Locate the cell with the specified text and output its (x, y) center coordinate. 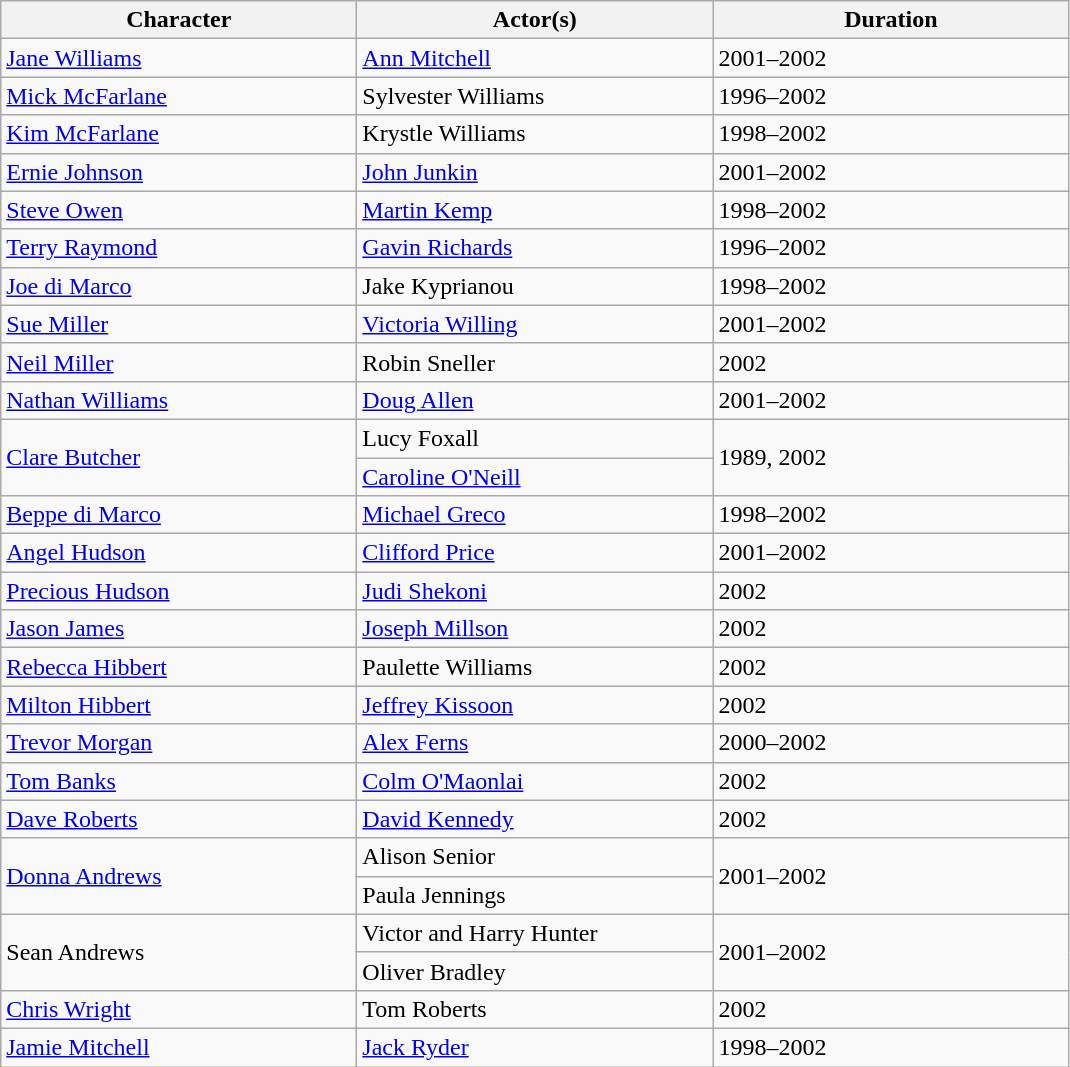
Jason James (179, 629)
Paula Jennings (535, 895)
Ann Mitchell (535, 58)
Jane Williams (179, 58)
Paulette Williams (535, 667)
Clare Butcher (179, 457)
2000–2002 (891, 743)
Jeffrey Kissoon (535, 705)
Michael Greco (535, 515)
Alex Ferns (535, 743)
Gavin Richards (535, 248)
Krystle Williams (535, 134)
Trevor Morgan (179, 743)
Dave Roberts (179, 819)
David Kennedy (535, 819)
Precious Hudson (179, 591)
Angel Hudson (179, 553)
Caroline O'Neill (535, 477)
Tom Banks (179, 781)
Jack Ryder (535, 1047)
Nathan Williams (179, 400)
Steve Owen (179, 210)
Victoria Willing (535, 324)
Kim McFarlane (179, 134)
Victor and Harry Hunter (535, 933)
Alison Senior (535, 857)
Donna Andrews (179, 876)
Milton Hibbert (179, 705)
Terry Raymond (179, 248)
1989, 2002 (891, 457)
Oliver Bradley (535, 971)
Tom Roberts (535, 1009)
Colm O'Maonlai (535, 781)
Neil Miller (179, 362)
Clifford Price (535, 553)
Sylvester Williams (535, 96)
Robin Sneller (535, 362)
Joe di Marco (179, 286)
Duration (891, 20)
Ernie Johnson (179, 172)
Character (179, 20)
Beppe di Marco (179, 515)
Martin Kemp (535, 210)
Mick McFarlane (179, 96)
Joseph Millson (535, 629)
Lucy Foxall (535, 438)
Doug Allen (535, 400)
Sean Andrews (179, 952)
Judi Shekoni (535, 591)
Jake Kyprianou (535, 286)
Actor(s) (535, 20)
Rebecca Hibbert (179, 667)
John Junkin (535, 172)
Jamie Mitchell (179, 1047)
Sue Miller (179, 324)
Chris Wright (179, 1009)
